Determine the (x, y) coordinate at the center of the cell enclosing the given text.  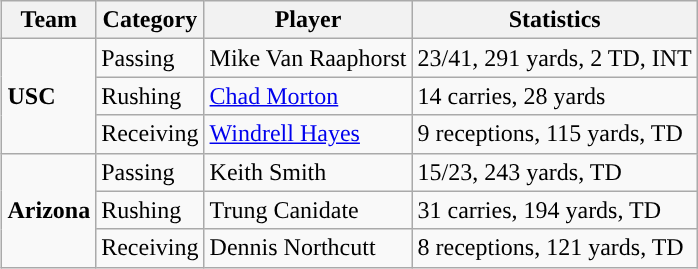
USC (49, 96)
Arizona (49, 210)
15/23, 243 yards, TD (554, 172)
31 carries, 194 yards, TD (554, 210)
14 carries, 28 yards (554, 96)
Chad Morton (308, 96)
23/41, 291 yards, 2 TD, INT (554, 58)
Category (150, 20)
8 receptions, 121 yards, TD (554, 248)
Dennis Northcutt (308, 248)
Windrell Hayes (308, 134)
Keith Smith (308, 172)
Team (49, 20)
Player (308, 20)
9 receptions, 115 yards, TD (554, 134)
Mike Van Raaphorst (308, 58)
Trung Canidate (308, 210)
Statistics (554, 20)
